Pinpoint the cell where the given text exists, returning its (X, Y) midpoint coordinate. 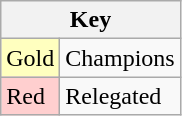
Champions (120, 58)
Gold (30, 58)
Red (30, 96)
Key (90, 20)
Relegated (120, 96)
